Extract the [x, y] coordinate from the center of the cell holding the provided text.  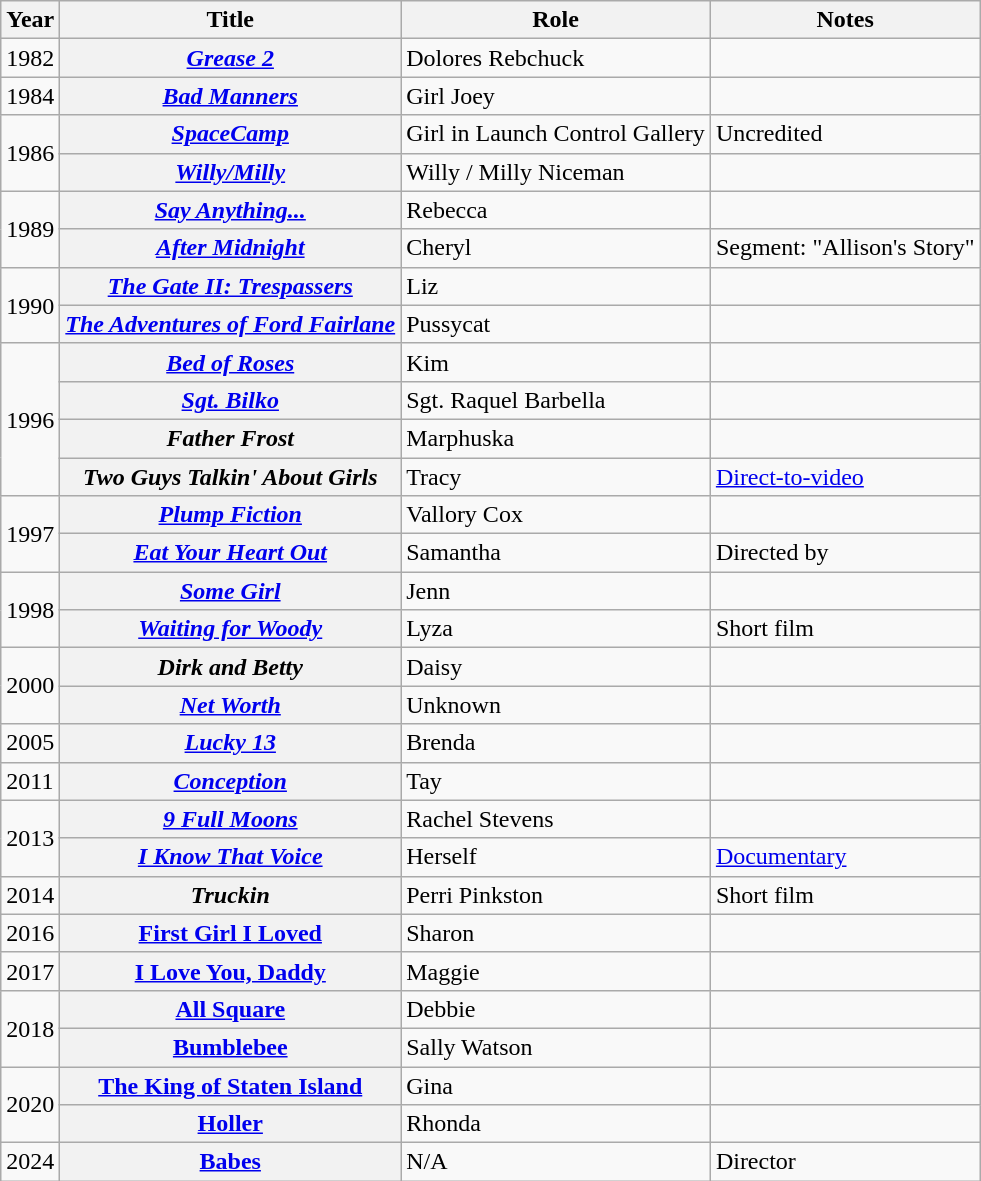
Gina [556, 1085]
2000 [30, 686]
Role [556, 20]
1982 [30, 58]
Bad Manners [230, 96]
Rebecca [556, 210]
Conception [230, 781]
Lyza [556, 629]
1984 [30, 96]
2014 [30, 895]
Director [845, 1162]
Bumblebee [230, 1047]
Kim [556, 362]
Willy/Milly [230, 172]
The Adventures of Ford Fairlane [230, 324]
Pussycat [556, 324]
Unknown [556, 705]
Sgt. Bilko [230, 400]
Net Worth [230, 705]
SpaceCamp [230, 134]
Holler [230, 1124]
The Gate II: Trespassers [230, 286]
Grease 2 [230, 58]
1986 [30, 153]
Vallory Cox [556, 515]
All Square [230, 1009]
I Know That Voice [230, 857]
The King of Staten Island [230, 1085]
Two Guys Talkin' About Girls [230, 477]
Jenn [556, 591]
1989 [30, 229]
N/A [556, 1162]
Daisy [556, 667]
2005 [30, 743]
Bed of Roses [230, 362]
Babes [230, 1162]
Dolores Rebchuck [556, 58]
After Midnight [230, 248]
2020 [30, 1104]
Sharon [556, 933]
1990 [30, 305]
Rachel Stevens [556, 819]
Uncredited [845, 134]
Eat Your Heart Out [230, 553]
Samantha [556, 553]
Directed by [845, 553]
2024 [30, 1162]
Herself [556, 857]
2016 [30, 933]
Plump Fiction [230, 515]
First Girl I Loved [230, 933]
1997 [30, 534]
Tay [556, 781]
2017 [30, 971]
Marphuska [556, 438]
2018 [30, 1028]
I Love You, Daddy [230, 971]
Documentary [845, 857]
Say Anything... [230, 210]
Notes [845, 20]
Direct-to-video [845, 477]
Maggie [556, 971]
Liz [556, 286]
Lucky 13 [230, 743]
Segment: "Allison's Story" [845, 248]
Rhonda [556, 1124]
Dirk and Betty [230, 667]
Perri Pinkston [556, 895]
Willy / Milly Niceman [556, 172]
Brenda [556, 743]
Sgt. Raquel Barbella [556, 400]
Waiting for Woody [230, 629]
Year [30, 20]
Girl in Launch Control Gallery [556, 134]
Girl Joey [556, 96]
Title [230, 20]
Truckin [230, 895]
Tracy [556, 477]
1996 [30, 419]
Debbie [556, 1009]
2013 [30, 838]
9 Full Moons [230, 819]
Sally Watson [556, 1047]
2011 [30, 781]
1998 [30, 610]
Cheryl [556, 248]
Some Girl [230, 591]
Father Frost [230, 438]
